Identify which cell holds the provided text, then report its [X, Y] central coordinate. 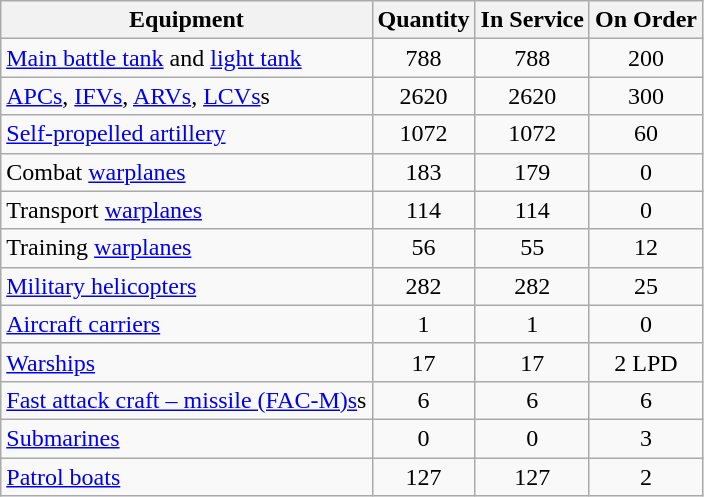
On Order [646, 20]
Transport warplanes [186, 210]
183 [424, 172]
200 [646, 58]
Military helicopters [186, 286]
56 [424, 248]
Equipment [186, 20]
Combat warplanes [186, 172]
APCs, IFVs, ARVs, LCVss [186, 96]
55 [532, 248]
Patrol boats [186, 477]
Self-propelled artillery [186, 134]
3 [646, 438]
2 LPD [646, 362]
Aircraft carriers [186, 324]
2 [646, 477]
179 [532, 172]
12 [646, 248]
25 [646, 286]
Main battle tank and light tank [186, 58]
Fast attack craft – missile (FAC-M)ss [186, 400]
60 [646, 134]
Submarines [186, 438]
Warships [186, 362]
Training warplanes [186, 248]
In Service [532, 20]
Quantity [424, 20]
300 [646, 96]
